Provide the (x, y) coordinate of the cell's center where the given text is located.  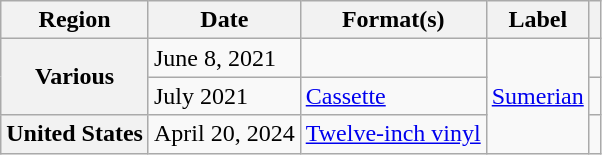
Twelve-inch vinyl (393, 134)
Format(s) (393, 20)
Region (75, 20)
Label (538, 20)
Date (224, 20)
April 20, 2024 (224, 134)
Sumerian (538, 96)
United States (75, 134)
July 2021 (224, 96)
Various (75, 77)
June 8, 2021 (224, 58)
Cassette (393, 96)
